Find where the given text appears and provide that cell's center as (X, Y) coordinate. 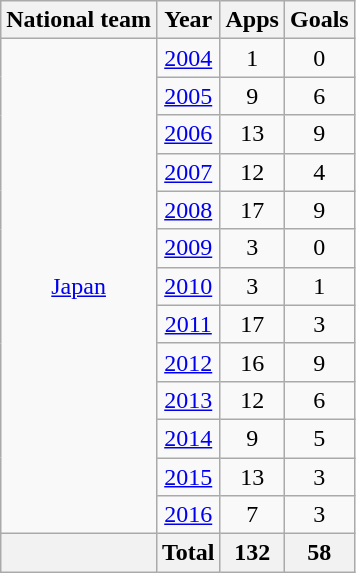
2010 (188, 286)
2009 (188, 248)
2016 (188, 515)
2014 (188, 438)
National team (79, 20)
2004 (188, 58)
4 (319, 172)
Year (188, 20)
2006 (188, 134)
7 (252, 515)
2012 (188, 362)
2011 (188, 324)
2015 (188, 477)
58 (319, 553)
Total (188, 553)
Goals (319, 20)
2013 (188, 400)
5 (319, 438)
2005 (188, 96)
16 (252, 362)
2007 (188, 172)
2008 (188, 210)
132 (252, 553)
Apps (252, 20)
Japan (79, 286)
